Identify which cell holds the provided text, then report its [x, y] central coordinate. 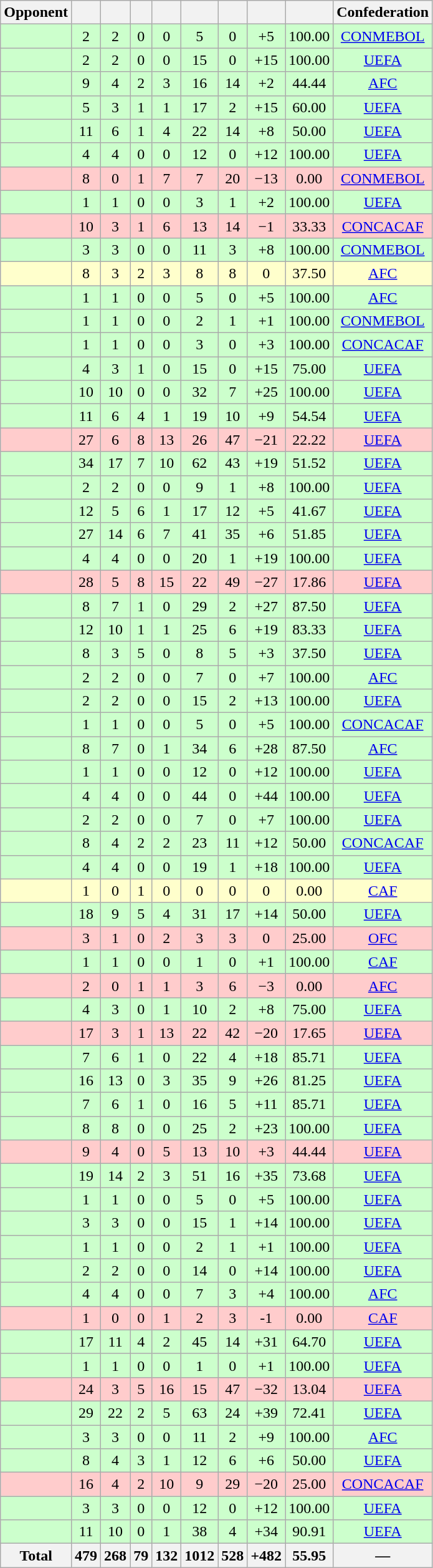
-1 [267, 1318]
42 [233, 1033]
Confederation [383, 12]
54.54 [309, 416]
45 [199, 1342]
+482 [267, 1556]
51.85 [309, 535]
73.68 [309, 1176]
+23 [267, 1128]
+11 [267, 1105]
−1 [267, 226]
26 [199, 440]
83.33 [309, 629]
79 [141, 1556]
41 [199, 535]
22.22 [309, 440]
38 [199, 1532]
+34 [267, 1532]
— [383, 1556]
+28 [267, 748]
528 [233, 1556]
41.67 [309, 511]
51.52 [309, 463]
49 [233, 582]
+31 [267, 1342]
Total [36, 1556]
+26 [267, 1081]
72.41 [309, 1413]
32 [199, 392]
−27 [267, 582]
31 [199, 914]
51 [199, 1176]
Opponent [36, 12]
62 [199, 463]
44 [199, 796]
132 [167, 1556]
23 [199, 843]
55.95 [309, 1556]
63 [199, 1413]
+27 [267, 606]
90.91 [309, 1532]
60.00 [309, 107]
+35 [267, 1176]
+25 [267, 392]
+4 [267, 1294]
43 [233, 463]
33.33 [309, 226]
18 [86, 914]
268 [116, 1556]
−32 [267, 1389]
17.86 [309, 582]
1012 [199, 1556]
−21 [267, 440]
13.04 [309, 1389]
28 [86, 582]
479 [86, 1556]
+44 [267, 796]
−13 [267, 178]
81.25 [309, 1081]
64.70 [309, 1342]
17.65 [309, 1033]
−3 [267, 985]
+39 [267, 1413]
+13 [267, 701]
OFC [383, 938]
